From the cell containing the given text, extract its center point as (X, Y) coordinate. 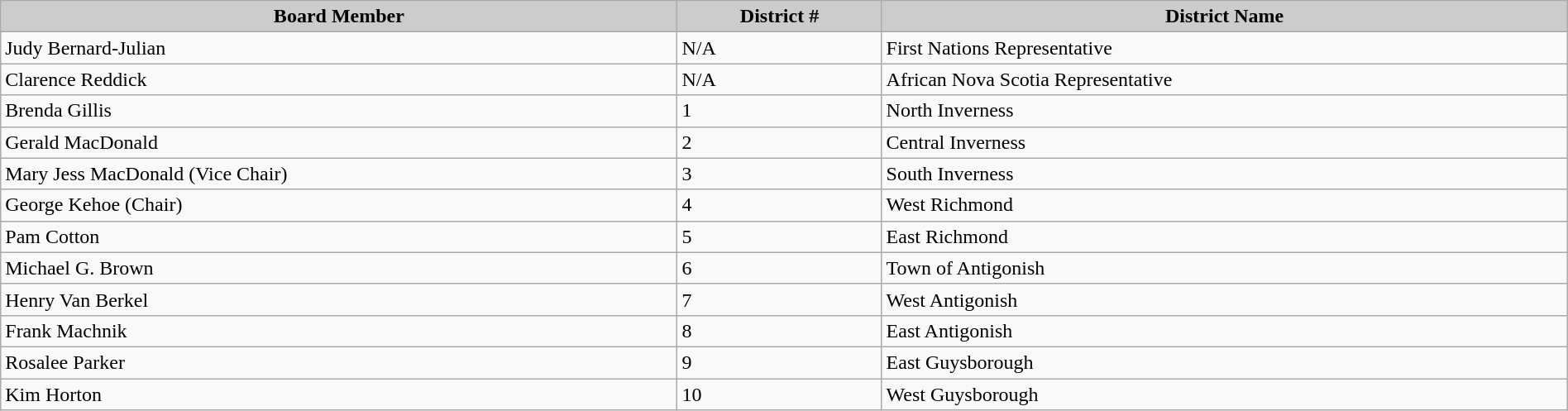
District # (779, 17)
Town of Antigonish (1224, 268)
South Inverness (1224, 174)
3 (779, 174)
Michael G. Brown (339, 268)
First Nations Representative (1224, 48)
6 (779, 268)
West Antigonish (1224, 299)
West Richmond (1224, 205)
Rosalee Parker (339, 362)
Gerald MacDonald (339, 142)
Central Inverness (1224, 142)
7 (779, 299)
Brenda Gillis (339, 111)
8 (779, 331)
Henry Van Berkel (339, 299)
North Inverness (1224, 111)
4 (779, 205)
African Nova Scotia Representative (1224, 79)
Pam Cotton (339, 237)
Mary Jess MacDonald (Vice Chair) (339, 174)
East Antigonish (1224, 331)
West Guysborough (1224, 394)
Frank Machnik (339, 331)
Clarence Reddick (339, 79)
Kim Horton (339, 394)
10 (779, 394)
East Richmond (1224, 237)
George Kehoe (Chair) (339, 205)
Judy Bernard-Julian (339, 48)
1 (779, 111)
2 (779, 142)
East Guysborough (1224, 362)
5 (779, 237)
Board Member (339, 17)
District Name (1224, 17)
9 (779, 362)
